From the cell containing the given text, extract its center point as (X, Y) coordinate. 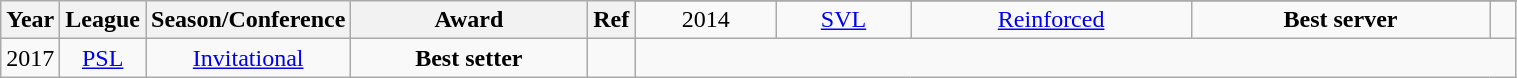
Award (469, 20)
Best server (1340, 20)
Invitational (248, 58)
Year (30, 20)
SVL (844, 20)
PSL (103, 58)
2017 (30, 58)
Best setter (469, 58)
Season/Conference (248, 20)
League (103, 20)
Reinforced (1052, 20)
2014 (706, 20)
Ref (612, 20)
